Scan for the cell matching the given text and deliver its [x, y] coordinate at center. 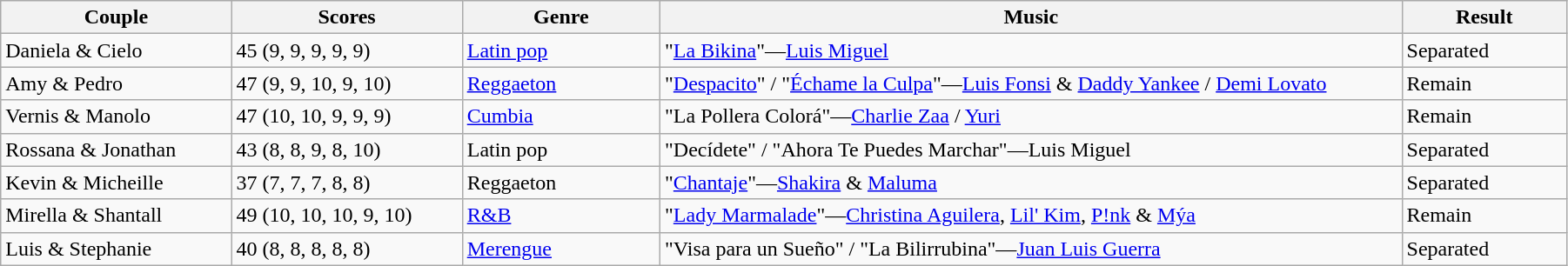
47 (10, 10, 9, 9, 9) [346, 116]
Daniela & Cielo [117, 50]
Rossana & Jonathan [117, 150]
"Lady Marmalade"—Christina Aguilera, Lil' Kim, P!nk & Mýa [1031, 216]
Merengue [560, 249]
49 (10, 10, 10, 9, 10) [346, 216]
Music [1031, 17]
Result [1484, 17]
"La Bikina"—Luis Miguel [1031, 50]
Vernis & Manolo [117, 116]
Cumbia [560, 116]
Couple [117, 17]
"La Pollera Colorá"—Charlie Zaa / Yuri [1031, 116]
43 (8, 8, 9, 8, 10) [346, 150]
Luis & Stephanie [117, 249]
45 (9, 9, 9, 9, 9) [346, 50]
47 (9, 9, 10, 9, 10) [346, 83]
"Despacito" / "Échame la Culpa"—Luis Fonsi & Daddy Yankee / Demi Lovato [1031, 83]
R&B [560, 216]
Amy & Pedro [117, 83]
"Decídete" / "Ahora Te Puedes Marchar"—Luis Miguel [1031, 150]
Kevin & Micheille [117, 183]
Scores [346, 17]
37 (7, 7, 7, 8, 8) [346, 183]
"Visa para un Sueño" / "La Bilirrubina"—Juan Luis Guerra [1031, 249]
"Chantaje"—Shakira & Maluma [1031, 183]
Genre [560, 17]
40 (8, 8, 8, 8, 8) [346, 249]
Mirella & Shantall [117, 216]
